Identify which cell holds the provided text, then report its [x, y] central coordinate. 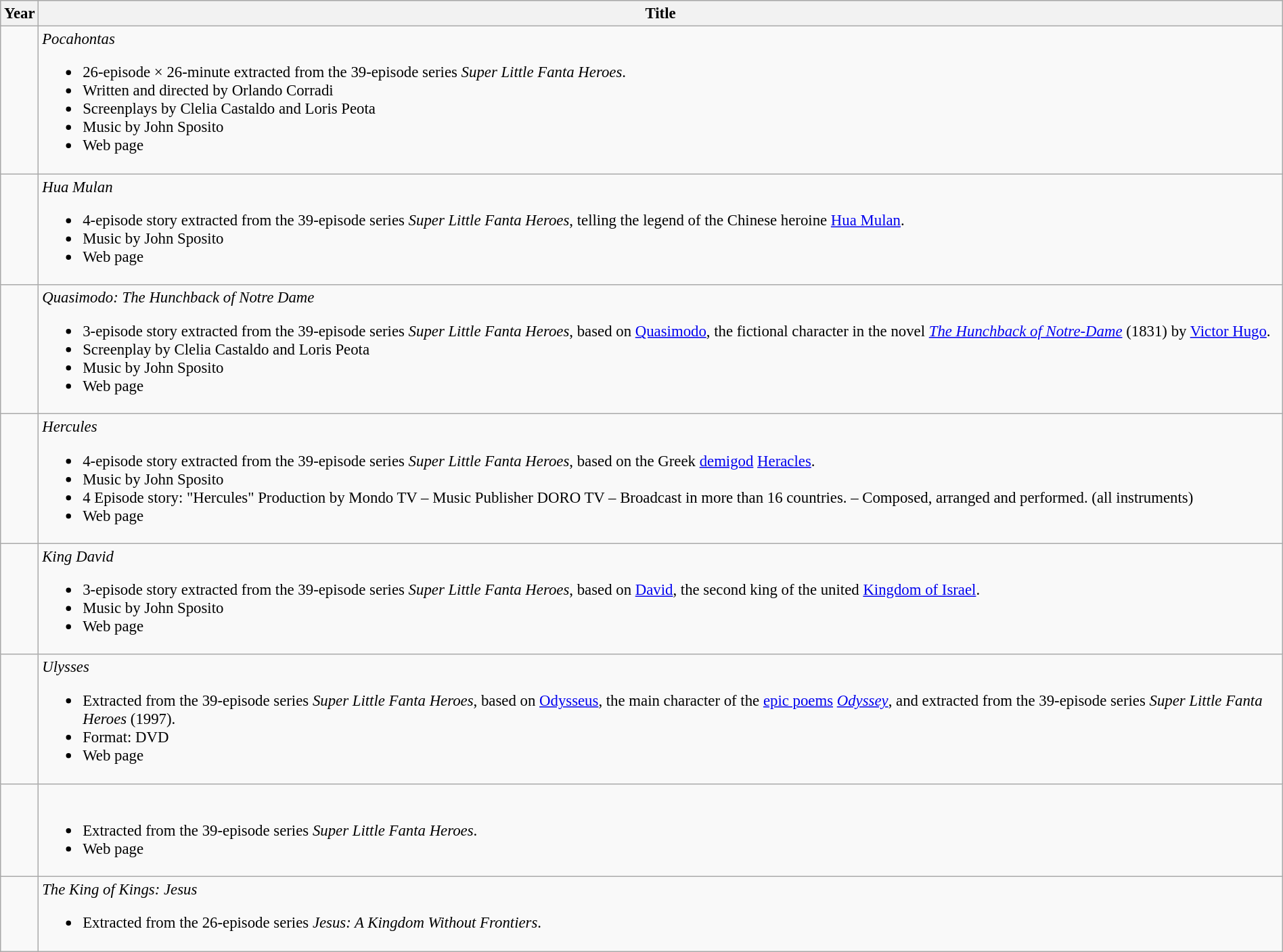
Year [20, 14]
The King of Kings: JesusExtracted from the 26-episode series Jesus: A Kingdom Without Frontiers. [660, 914]
Extracted from the 39-episode series Super Little Fanta Heroes.Web page [660, 830]
Title [660, 14]
